Capture the cell that displays the provided text and extract its [x, y] central coordinate. 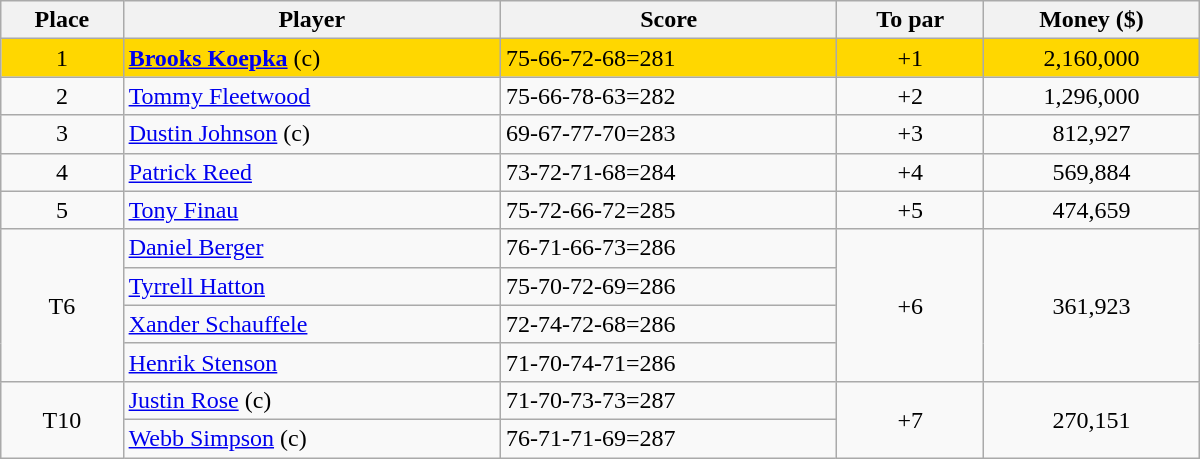
71-70-74-71=286 [668, 362]
Dustin Johnson (c) [312, 134]
To par [910, 20]
Tony Finau [312, 210]
3 [62, 134]
Xander Schauffele [312, 324]
+4 [910, 172]
361,923 [1092, 305]
474,659 [1092, 210]
76-71-66-73=286 [668, 248]
569,884 [1092, 172]
270,151 [1092, 419]
1,296,000 [1092, 96]
Score [668, 20]
Henrik Stenson [312, 362]
Brooks Koepka (c) [312, 58]
Patrick Reed [312, 172]
+7 [910, 419]
Money ($) [1092, 20]
+3 [910, 134]
T6 [62, 305]
+2 [910, 96]
75-66-72-68=281 [668, 58]
4 [62, 172]
+6 [910, 305]
+5 [910, 210]
Place [62, 20]
76-71-71-69=287 [668, 438]
2,160,000 [1092, 58]
Webb Simpson (c) [312, 438]
69-67-77-70=283 [668, 134]
Tyrrell Hatton [312, 286]
75-72-66-72=285 [668, 210]
71-70-73-73=287 [668, 400]
T10 [62, 419]
75-70-72-69=286 [668, 286]
73-72-71-68=284 [668, 172]
5 [62, 210]
Daniel Berger [312, 248]
812,927 [1092, 134]
72-74-72-68=286 [668, 324]
Justin Rose (c) [312, 400]
Tommy Fleetwood [312, 96]
2 [62, 96]
Player [312, 20]
1 [62, 58]
+1 [910, 58]
75-66-78-63=282 [668, 96]
